Identify which cell holds the provided text, then report its (X, Y) central coordinate. 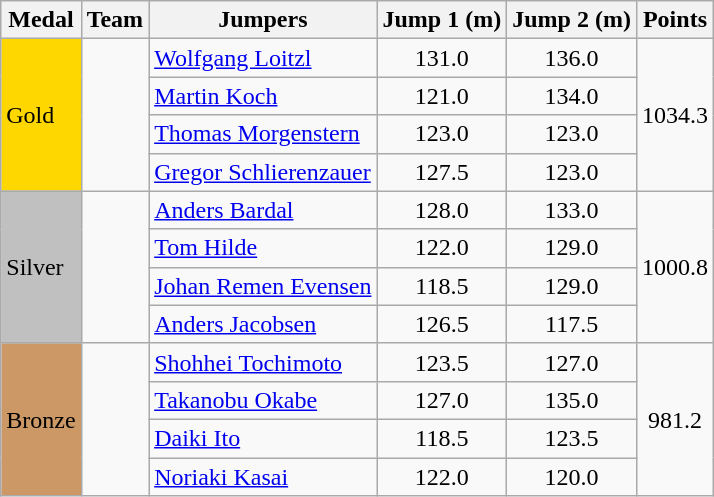
134.0 (572, 96)
Points (674, 20)
126.5 (442, 324)
Anders Bardal (263, 210)
Daiki Ito (263, 438)
Martin Koch (263, 96)
135.0 (572, 400)
117.5 (572, 324)
Wolfgang Loitzl (263, 58)
1034.3 (674, 115)
Johan Remen Evensen (263, 286)
Shohhei Tochimoto (263, 362)
Noriaki Kasai (263, 477)
Jump 1 (m) (442, 20)
121.0 (442, 96)
133.0 (572, 210)
Gregor Schlierenzauer (263, 172)
Bronze (41, 419)
Jump 2 (m) (572, 20)
Team (115, 20)
131.0 (442, 58)
120.0 (572, 477)
128.0 (442, 210)
Anders Jacobsen (263, 324)
Jumpers (263, 20)
Takanobu Okabe (263, 400)
Medal (41, 20)
Tom Hilde (263, 248)
1000.8 (674, 267)
136.0 (572, 58)
Silver (41, 267)
981.2 (674, 419)
Thomas Morgenstern (263, 134)
Gold (41, 115)
127.5 (442, 172)
